Determine the (X, Y) coordinate at the center of the cell enclosing the given text.  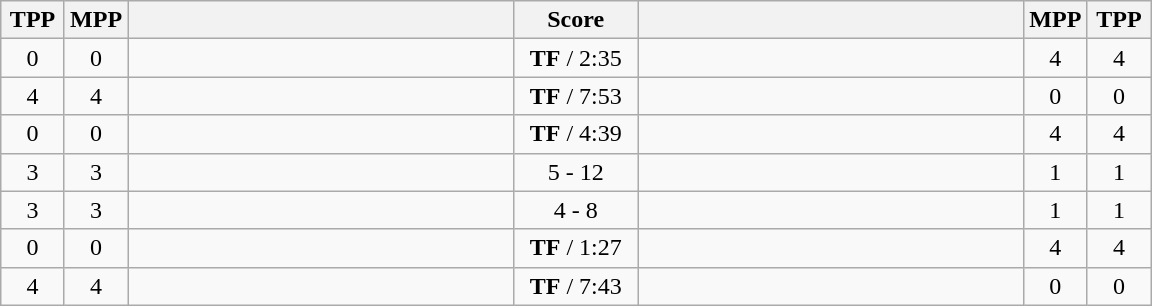
TF / 1:27 (576, 248)
Score (576, 20)
TF / 7:43 (576, 286)
4 - 8 (576, 210)
TF / 7:53 (576, 96)
5 - 12 (576, 172)
TF / 2:35 (576, 58)
TF / 4:39 (576, 134)
